Provide the (x, y) coordinate of the cell's center where the given text is located.  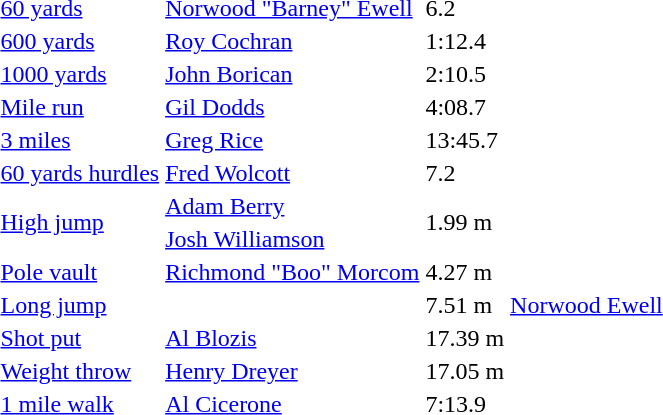
Greg Rice (292, 140)
4:08.7 (465, 107)
13:45.7 (465, 140)
Roy Cochran (292, 41)
John Borican (292, 74)
Al Blozis (292, 338)
Gil Dodds (292, 107)
4.27 m (465, 272)
Adam Berry (292, 206)
1:12.4 (465, 41)
Richmond "Boo" Morcom (292, 272)
Josh Williamson (292, 239)
17.39 m (465, 338)
7.51 m (465, 305)
17.05 m (465, 371)
Henry Dreyer (292, 371)
1.99 m (465, 222)
Fred Wolcott (292, 173)
2:10.5 (465, 74)
7.2 (465, 173)
